Find where the given text appears and provide that cell's center as (x, y) coordinate. 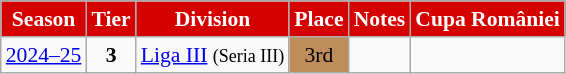
Tier (110, 19)
3rd (318, 55)
Cupa României (488, 19)
Division (213, 19)
Place (318, 19)
Season (44, 19)
2024–25 (44, 55)
Liga III (Seria III) (213, 55)
Notes (380, 19)
3 (110, 55)
